For the text-containing cell, return its midpoint in (x, y) coordinate format. 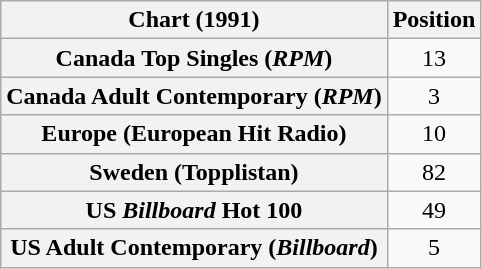
Canada Adult Contemporary (RPM) (194, 96)
Europe (European Hit Radio) (194, 134)
Position (434, 20)
US Billboard Hot 100 (194, 210)
3 (434, 96)
13 (434, 58)
5 (434, 248)
Sweden (Topplistan) (194, 172)
82 (434, 172)
Canada Top Singles (RPM) (194, 58)
Chart (1991) (194, 20)
US Adult Contemporary (Billboard) (194, 248)
10 (434, 134)
49 (434, 210)
